Pinpoint the cell where the given text exists, returning its (x, y) midpoint coordinate. 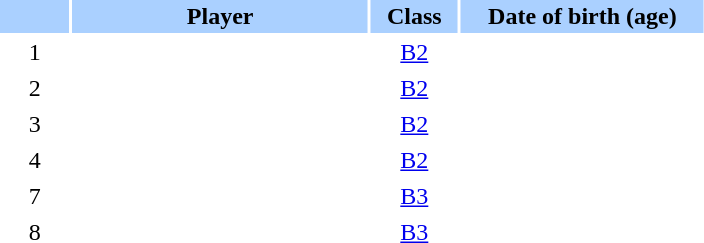
B3 (414, 196)
2 (34, 88)
Date of birth (age) (582, 16)
Player (220, 16)
Class (414, 16)
3 (34, 124)
1 (34, 52)
4 (34, 160)
7 (34, 196)
